For the text-containing cell, return its midpoint in (X, Y) coordinate format. 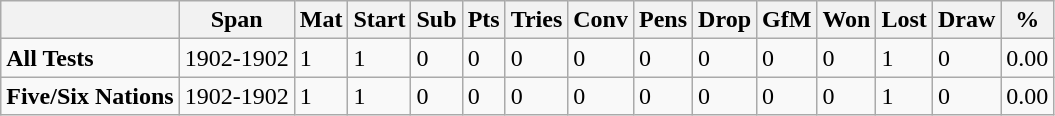
Won (846, 20)
Lost (904, 20)
% (1028, 20)
GfM (787, 20)
Draw (966, 20)
Pts (484, 20)
Drop (725, 20)
Start (380, 20)
Span (236, 20)
Five/Six Nations (90, 96)
Mat (321, 20)
Conv (601, 20)
Pens (662, 20)
Tries (536, 20)
Sub (436, 20)
All Tests (90, 58)
